Pinpoint the cell where the given text exists, returning its (X, Y) midpoint coordinate. 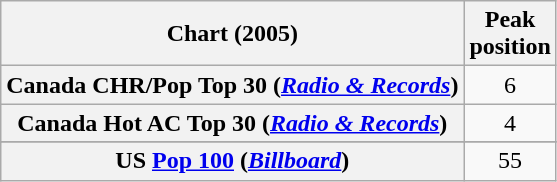
6 (510, 85)
55 (510, 161)
US Pop 100 (Billboard) (232, 161)
Peakposition (510, 34)
Chart (2005) (232, 34)
Canada CHR/Pop Top 30 (Radio & Records) (232, 85)
4 (510, 123)
Canada Hot AC Top 30 (Radio & Records) (232, 123)
